Detect which cell encompasses the target text, then output its [X, Y] center coordinate. 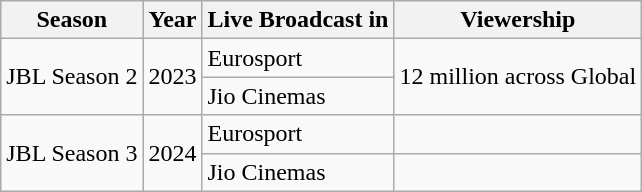
2023 [172, 77]
12 million across Global [518, 77]
JBL Season 3 [72, 153]
Year [172, 20]
Viewership [518, 20]
Live Broadcast in [298, 20]
Season [72, 20]
2024 [172, 153]
JBL Season 2 [72, 77]
